Determine the [x, y] coordinate at the center of the cell enclosing the given text.  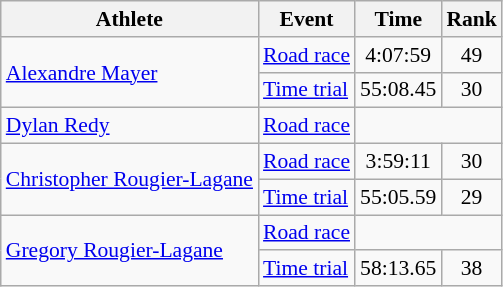
Time [398, 19]
Christopher Rougier-Lagane [130, 180]
55:08.45 [398, 90]
Athlete [130, 19]
4:07:59 [398, 55]
3:59:11 [398, 162]
Rank [472, 19]
Gregory Rougier-Lagane [130, 250]
29 [472, 197]
55:05.59 [398, 197]
58:13.65 [398, 269]
38 [472, 269]
Event [306, 19]
Alexandre Mayer [130, 72]
49 [472, 55]
Dylan Redy [130, 126]
